Locate the cell with the specified text and output its [x, y] center coordinate. 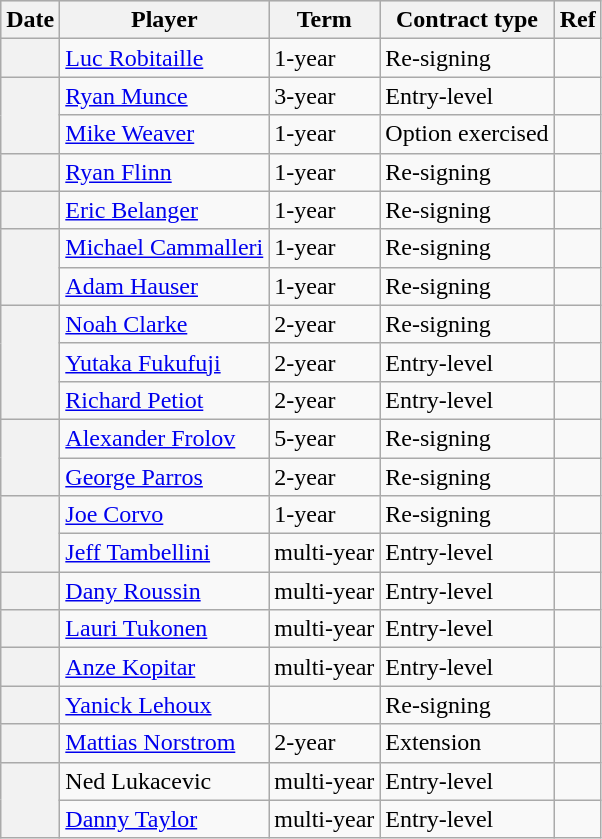
Mike Weaver [164, 134]
Noah Clarke [164, 324]
Richard Petiot [164, 400]
Adam Hauser [164, 286]
Ryan Flinn [164, 172]
Extension [467, 743]
Joe Corvo [164, 515]
Option exercised [467, 134]
3-year [324, 96]
Ned Lukacevic [164, 781]
Lauri Tukonen [164, 629]
Yutaka Fukufuji [164, 362]
Alexander Frolov [164, 438]
5-year [324, 438]
Danny Taylor [164, 819]
Contract type [467, 20]
Yanick Lehoux [164, 705]
Luc Robitaille [164, 58]
Player [164, 20]
Ryan Munce [164, 96]
Dany Roussin [164, 591]
George Parros [164, 477]
Anze Kopitar [164, 667]
Michael Cammalleri [164, 248]
Eric Belanger [164, 210]
Mattias Norstrom [164, 743]
Date [30, 20]
Jeff Tambellini [164, 553]
Ref [578, 20]
Term [324, 20]
